Output the [X, Y] coordinate of the center of the cell containing the given text.  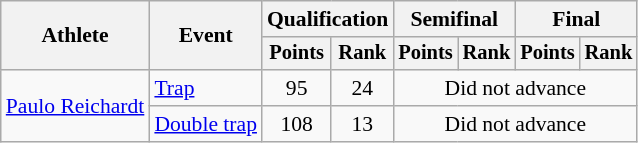
Final [576, 19]
Double trap [206, 124]
Semifinal [454, 19]
95 [296, 88]
108 [296, 124]
Event [206, 36]
Qualification [328, 19]
Paulo Reichardt [76, 106]
Trap [206, 88]
Athlete [76, 36]
13 [362, 124]
24 [362, 88]
